Detect which cell encompasses the target text, then output its [X, Y] center coordinate. 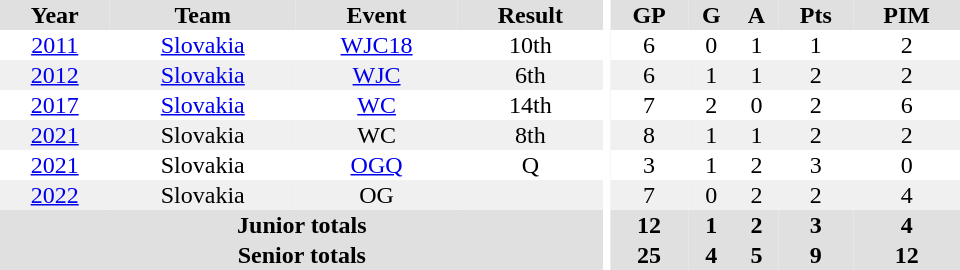
5 [757, 255]
10th [530, 45]
A [757, 15]
WJC [376, 75]
6th [530, 75]
GP [649, 15]
Result [530, 15]
8th [530, 135]
8 [649, 135]
Team [202, 15]
25 [649, 255]
WJC18 [376, 45]
OGQ [376, 165]
Year [54, 15]
G [712, 15]
2011 [54, 45]
Senior totals [302, 255]
14th [530, 105]
Pts [816, 15]
OG [376, 195]
PIM [906, 15]
Q [530, 165]
Junior totals [302, 225]
Event [376, 15]
2022 [54, 195]
2012 [54, 75]
9 [816, 255]
2017 [54, 105]
